Provide the (x, y) coordinate of the cell's center where the given text is located.  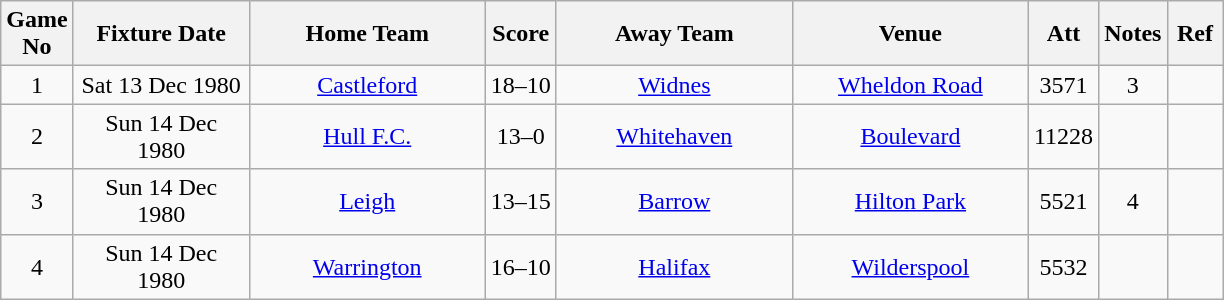
16–10 (520, 266)
Score (520, 34)
13–15 (520, 202)
Wheldon Road (910, 85)
Barrow (674, 202)
Hilton Park (910, 202)
Notes (1133, 34)
Leigh (367, 202)
Widnes (674, 85)
2 (37, 136)
Wilderspool (910, 266)
Home Team (367, 34)
Sat 13 Dec 1980 (161, 85)
Boulevard (910, 136)
5521 (1063, 202)
Ref (1195, 34)
Fixture Date (161, 34)
Hull F.C. (367, 136)
1 (37, 85)
Venue (910, 34)
5532 (1063, 266)
Game No (37, 34)
Att (1063, 34)
Castleford (367, 85)
3571 (1063, 85)
Away Team (674, 34)
Halifax (674, 266)
13–0 (520, 136)
Whitehaven (674, 136)
Warrington (367, 266)
11228 (1063, 136)
18–10 (520, 85)
